Provide the (x, y) coordinate of the cell's center where the given text is located.  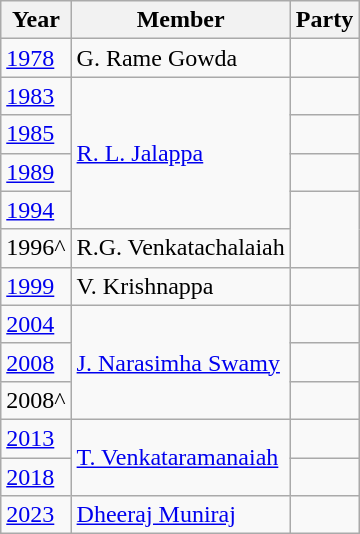
Year (36, 20)
Party (324, 20)
R.G. Venkatachalaiah (180, 248)
R. L. Jalappa (180, 153)
2008 (36, 362)
1999 (36, 286)
2018 (36, 477)
Member (180, 20)
2023 (36, 515)
2013 (36, 438)
1985 (36, 134)
2004 (36, 324)
1983 (36, 96)
J. Narasimha Swamy (180, 362)
1989 (36, 172)
1978 (36, 58)
1994 (36, 210)
T. Venkataramanaiah (180, 457)
Dheeraj Muniraj (180, 515)
2008^ (36, 400)
1996^ (36, 248)
V. Krishnappa (180, 286)
G. Rame Gowda (180, 58)
